Output the [x, y] coordinate of the center of the cell containing the given text.  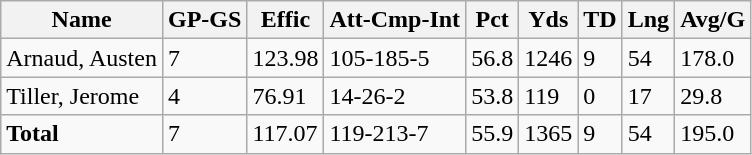
55.9 [492, 134]
119 [548, 96]
56.8 [492, 58]
1365 [548, 134]
4 [204, 96]
17 [648, 96]
Avg/G [713, 20]
119-213-7 [395, 134]
Tiller, Jerome [82, 96]
0 [600, 96]
29.8 [713, 96]
76.91 [286, 96]
123.98 [286, 58]
195.0 [713, 134]
Arnaud, Austen [82, 58]
1246 [548, 58]
14-26-2 [395, 96]
Effic [286, 20]
Att-Cmp-Int [395, 20]
Pct [492, 20]
Lng [648, 20]
53.8 [492, 96]
Total [82, 134]
Yds [548, 20]
117.07 [286, 134]
GP-GS [204, 20]
178.0 [713, 58]
Name [82, 20]
105-185-5 [395, 58]
TD [600, 20]
